Return the (x, y) coordinate for the center point of the cell that contains the specified text.  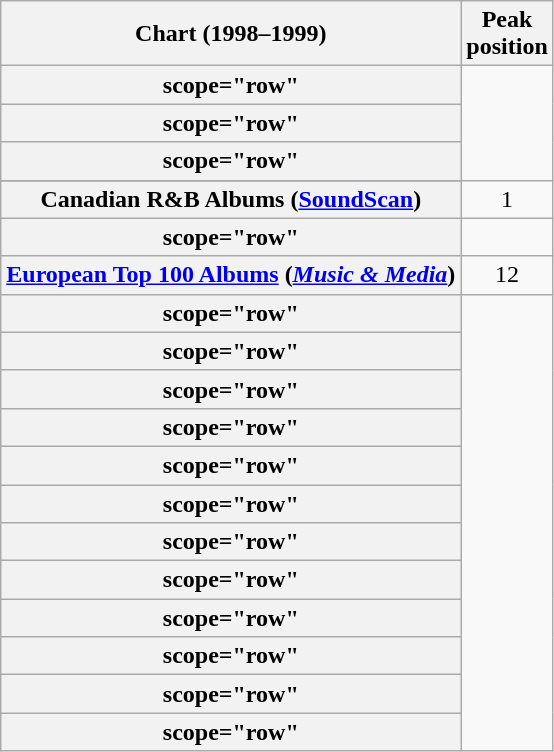
Peakposition (507, 34)
Chart (1998–1999) (231, 34)
European Top 100 Albums (Music & Media) (231, 275)
1 (507, 199)
12 (507, 275)
Canadian R&B Albums (SoundScan) (231, 199)
